Scan for the cell matching the given text and deliver its (X, Y) coordinate at center. 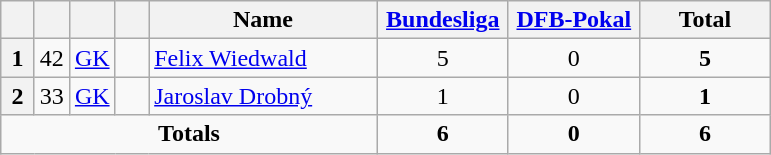
42 (52, 58)
33 (52, 96)
DFB-Pokal (574, 20)
Total (704, 20)
Bundesliga (442, 20)
Totals (189, 134)
Jaroslav Drobný (264, 96)
Felix Wiedwald (264, 58)
2 (18, 96)
Name (264, 20)
